For the text-containing cell, return its midpoint in (x, y) coordinate format. 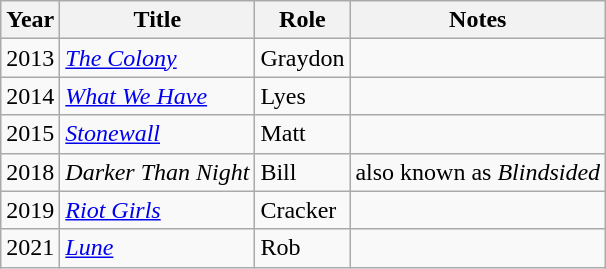
Title (158, 20)
2014 (30, 96)
Darker Than Night (158, 172)
Stonewall (158, 134)
also known as Blindsided (478, 172)
The Colony (158, 58)
Bill (302, 172)
Lune (158, 248)
2015 (30, 134)
Matt (302, 134)
2019 (30, 210)
Cracker (302, 210)
Year (30, 20)
2021 (30, 248)
Role (302, 20)
Graydon (302, 58)
What We Have (158, 96)
Rob (302, 248)
2013 (30, 58)
Riot Girls (158, 210)
2018 (30, 172)
Lyes (302, 96)
Notes (478, 20)
